Output the [X, Y] coordinate of the center of the cell containing the given text.  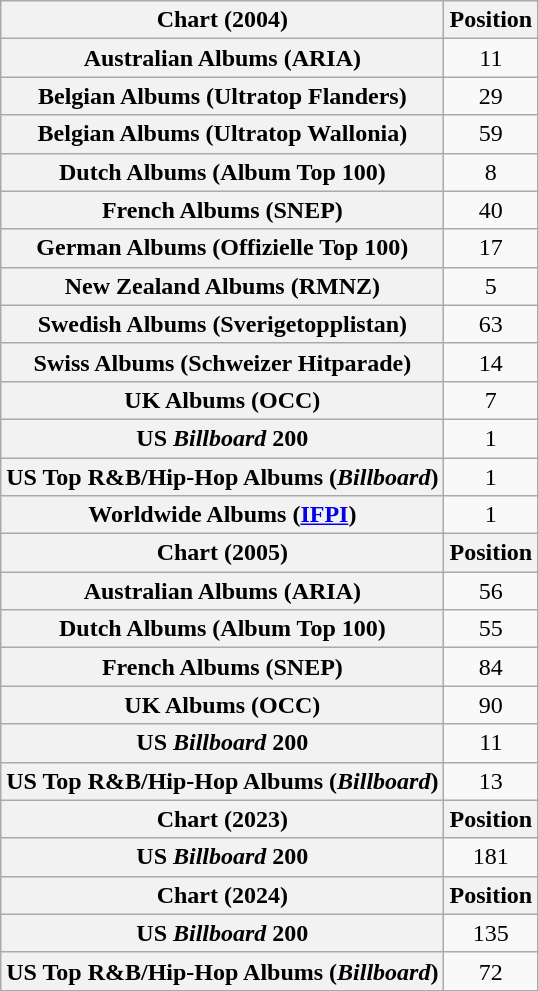
14 [491, 362]
40 [491, 210]
German Albums (Offizielle Top 100) [222, 248]
Chart (2004) [222, 20]
29 [491, 96]
New Zealand Albums (RMNZ) [222, 286]
Belgian Albums (Ultratop Flanders) [222, 96]
Chart (2024) [222, 895]
63 [491, 324]
72 [491, 971]
Belgian Albums (Ultratop Wallonia) [222, 134]
17 [491, 248]
84 [491, 667]
135 [491, 933]
Chart (2023) [222, 819]
Chart (2005) [222, 553]
181 [491, 857]
56 [491, 591]
Worldwide Albums (IFPI) [222, 515]
55 [491, 629]
Swedish Albums (Sverigetopplistan) [222, 324]
13 [491, 781]
59 [491, 134]
8 [491, 172]
5 [491, 286]
7 [491, 400]
90 [491, 705]
Swiss Albums (Schweizer Hitparade) [222, 362]
